Locate the cell with the specified text and output its [x, y] center coordinate. 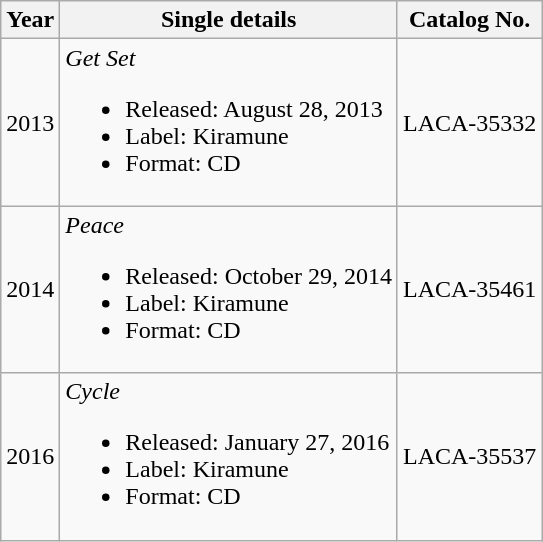
Single details [229, 20]
CycleReleased: January 27, 2016Label: KiramuneFormat: CD [229, 456]
2016 [30, 456]
LACA-35537 [469, 456]
Get SetReleased: August 28, 2013Label: KiramuneFormat: CD [229, 122]
PeaceReleased: October 29, 2014Label: KiramuneFormat: CD [229, 290]
2014 [30, 290]
LACA-35332 [469, 122]
Catalog No. [469, 20]
Year [30, 20]
LACA-35461 [469, 290]
2013 [30, 122]
